Capture the cell that displays the provided text and extract its [X, Y] central coordinate. 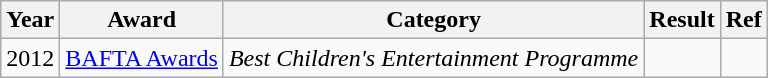
BAFTA Awards [142, 58]
Best Children's Entertainment Programme [433, 58]
Award [142, 20]
Category [433, 20]
Result [682, 20]
Year [30, 20]
Ref [744, 20]
2012 [30, 58]
